Detect which cell encompasses the target text, then output its [x, y] center coordinate. 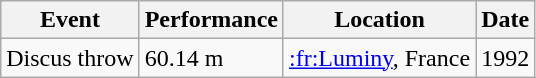
Discus throw [70, 58]
1992 [506, 58]
Date [506, 20]
:fr:Luminy, France [379, 58]
Event [70, 20]
60.14 m [211, 58]
Location [379, 20]
Performance [211, 20]
